Detect which cell encompasses the target text, then output its (x, y) center coordinate. 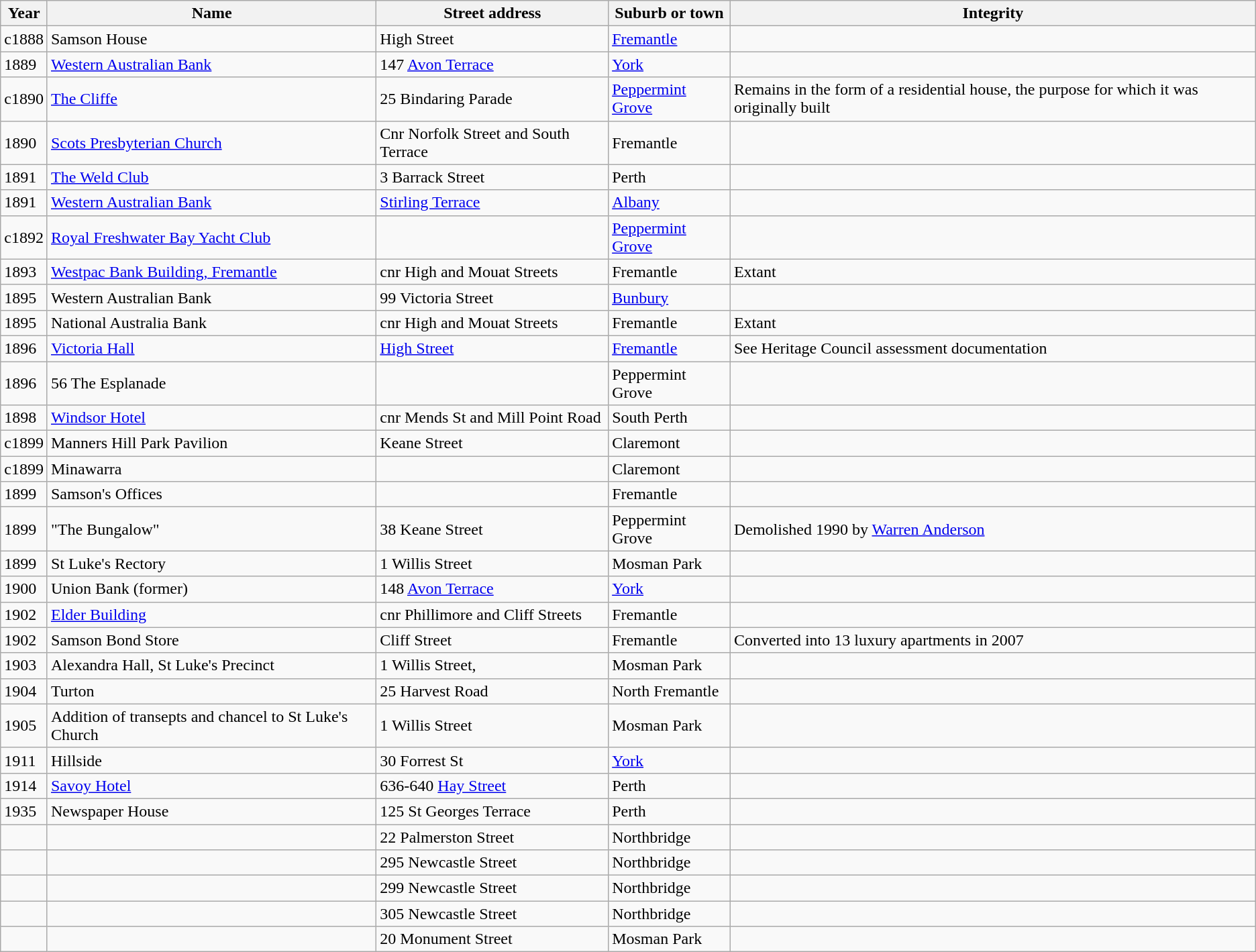
1905 (24, 726)
The Weld Club (211, 177)
Victoria Hall (211, 348)
cnr Phillimore and Cliff Streets (492, 615)
30 Forrest St (492, 760)
cnr Mends St and Mill Point Road (492, 418)
Hillside (211, 760)
Suburb or town (670, 13)
Elder Building (211, 615)
3 Barrack Street (492, 177)
Demolished 1990 by Warren Anderson (993, 529)
Turton (211, 691)
The Cliffe (211, 99)
National Australia Bank (211, 323)
147 Avon Terrace (492, 64)
North Fremantle (670, 691)
1904 (24, 691)
Samson Bond Store (211, 640)
1900 (24, 589)
Windsor Hotel (211, 418)
38 Keane Street (492, 529)
Union Bank (former) (211, 589)
Minawarra (211, 469)
25 Bindaring Parade (492, 99)
1890 (24, 142)
"The Bungalow" (211, 529)
125 St Georges Terrace (492, 811)
Samson's Offices (211, 494)
Integrity (993, 13)
295 Newcastle Street (492, 863)
Addition of transepts and chancel to St Luke's Church (211, 726)
c1888 (24, 39)
Newspaper House (211, 811)
305 Newcastle Street (492, 914)
Savoy Hotel (211, 786)
1903 (24, 666)
1914 (24, 786)
148 Avon Terrace (492, 589)
Keane Street (492, 443)
Street address (492, 13)
Remains in the form of a residential house, the purpose for which it was originally built (993, 99)
1911 (24, 760)
1 Willis Street, (492, 666)
Converted into 13 luxury apartments in 2007 (993, 640)
1898 (24, 418)
99 Victoria Street (492, 297)
Royal Freshwater Bay Yacht Club (211, 237)
Year (24, 13)
25 Harvest Road (492, 691)
St Luke's Rectory (211, 564)
See Heritage Council assessment documentation (993, 348)
56 The Esplanade (211, 382)
c1890 (24, 99)
22 Palmerston Street (492, 837)
1935 (24, 811)
Scots Presbyterian Church (211, 142)
20 Monument Street (492, 939)
c1892 (24, 237)
Name (211, 13)
Samson House (211, 39)
636-640 Hay Street (492, 786)
1893 (24, 272)
Manners Hill Park Pavilion (211, 443)
Alexandra Hall, St Luke's Precinct (211, 666)
Albany (670, 203)
299 Newcastle Street (492, 888)
Stirling Terrace (492, 203)
1889 (24, 64)
Bunbury (670, 297)
Westpac Bank Building, Fremantle (211, 272)
Cliff Street (492, 640)
South Perth (670, 418)
Cnr Norfolk Street and South Terrace (492, 142)
